Determine the [x, y] coordinate at the center of the cell enclosing the given text.  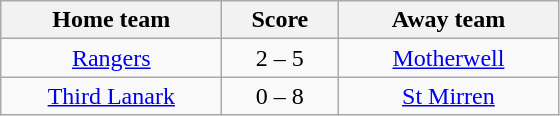
Rangers [112, 58]
2 – 5 [280, 58]
Home team [112, 20]
Away team [448, 20]
Motherwell [448, 58]
St Mirren [448, 96]
Score [280, 20]
Third Lanark [112, 96]
0 – 8 [280, 96]
